Detect which cell encompasses the target text, then output its [x, y] center coordinate. 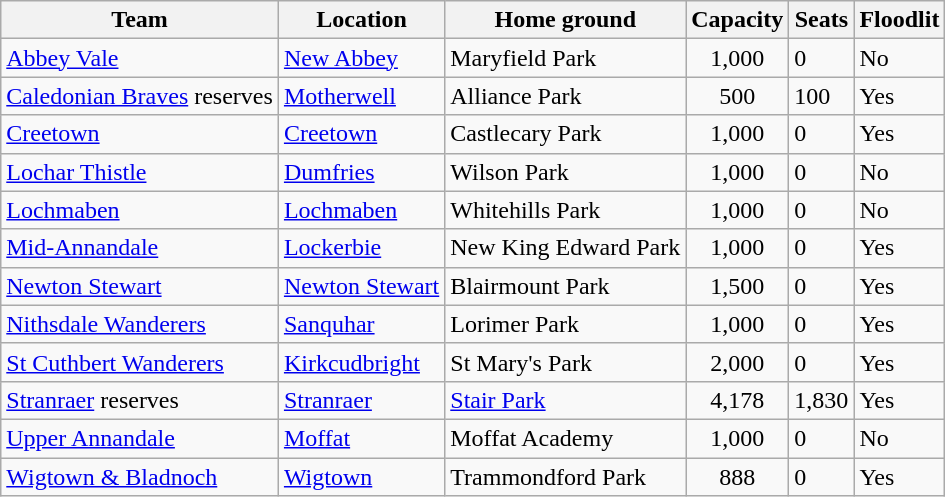
St Cuthbert Wanderers [140, 362]
500 [738, 96]
Castlecary Park [566, 134]
Floodlit [900, 20]
Trammondford Park [566, 477]
888 [738, 477]
Caledonian Braves reserves [140, 96]
Dumfries [361, 172]
2,000 [738, 362]
Moffat Academy [566, 438]
Wigtown [361, 477]
Location [361, 20]
Wilson Park [566, 172]
Upper Annandale [140, 438]
Moffat [361, 438]
Capacity [738, 20]
1,500 [738, 286]
Mid-Annandale [140, 248]
Lorimer Park [566, 324]
Lochar Thistle [140, 172]
Abbey Vale [140, 58]
New King Edward Park [566, 248]
Alliance Park [566, 96]
Maryfield Park [566, 58]
Home ground [566, 20]
Motherwell [361, 96]
Whitehills Park [566, 210]
Nithsdale Wanderers [140, 324]
Stair Park [566, 400]
Stranraer reserves [140, 400]
New Abbey [361, 58]
Team [140, 20]
Blairmount Park [566, 286]
100 [822, 96]
Seats [822, 20]
4,178 [738, 400]
St Mary's Park [566, 362]
Lockerbie [361, 248]
Wigtown & Bladnoch [140, 477]
Kirkcudbright [361, 362]
1,830 [822, 400]
Stranraer [361, 400]
Sanquhar [361, 324]
